For the text-containing cell, return its midpoint in [X, Y] coordinate format. 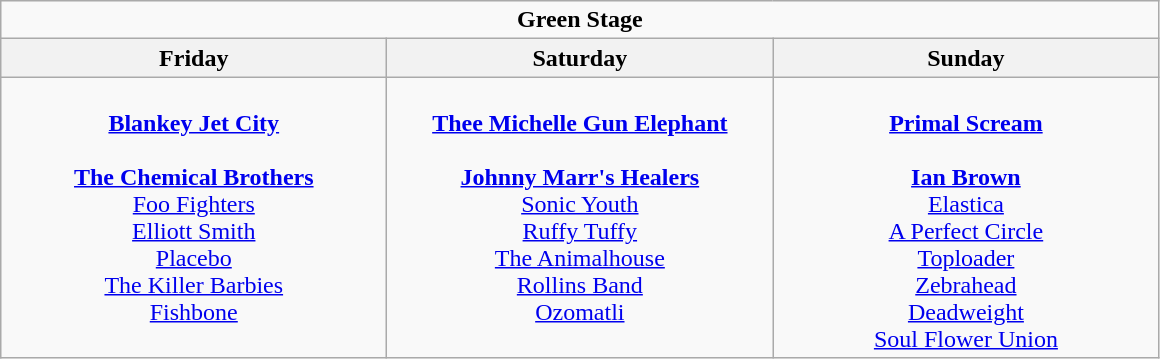
Green Stage [580, 20]
Sunday [966, 58]
Saturday [580, 58]
Friday [194, 58]
Primal Scream Ian Brown Elastica A Perfect Circle Toploader Zebrahead Deadweight Soul Flower Union [966, 218]
Thee Michelle Gun Elephant Johnny Marr's Healers Sonic Youth Ruffy Tuffy The Animalhouse Rollins Band Ozomatli [580, 218]
Blankey Jet City The Chemical Brothers Foo Fighters Elliott Smith Placebo The Killer Barbies Fishbone [194, 218]
